Locate the cell with the specified text and output its [x, y] center coordinate. 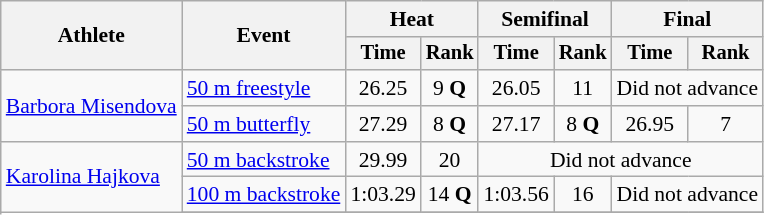
Heat [412, 19]
Semifinal [544, 19]
29.99 [382, 160]
Athlete [92, 36]
14 Q [450, 195]
27.17 [516, 124]
26.25 [382, 88]
50 m backstroke [264, 160]
16 [583, 195]
Barbora Misendova [92, 106]
Final [687, 19]
11 [583, 88]
100 m backstroke [264, 195]
50 m freestyle [264, 88]
1:03.29 [382, 195]
1:03.56 [516, 195]
20 [450, 160]
26.05 [516, 88]
Event [264, 36]
9 Q [450, 88]
7 [726, 124]
Karolina Hajkova [92, 178]
50 m butterfly [264, 124]
26.95 [650, 124]
27.29 [382, 124]
